Identify which cell holds the provided text, then report its [X, Y] central coordinate. 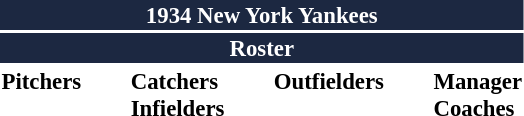
Roster [262, 48]
1934 New York Yankees [262, 15]
